Extract the (X, Y) coordinate from the center of the cell holding the provided text.  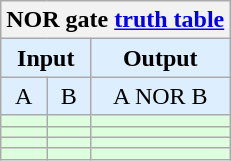
Input (46, 58)
A NOR B (160, 96)
A (24, 96)
NOR gate truth table (116, 20)
B (69, 96)
Output (160, 58)
